Detect which cell encompasses the target text, then output its (X, Y) center coordinate. 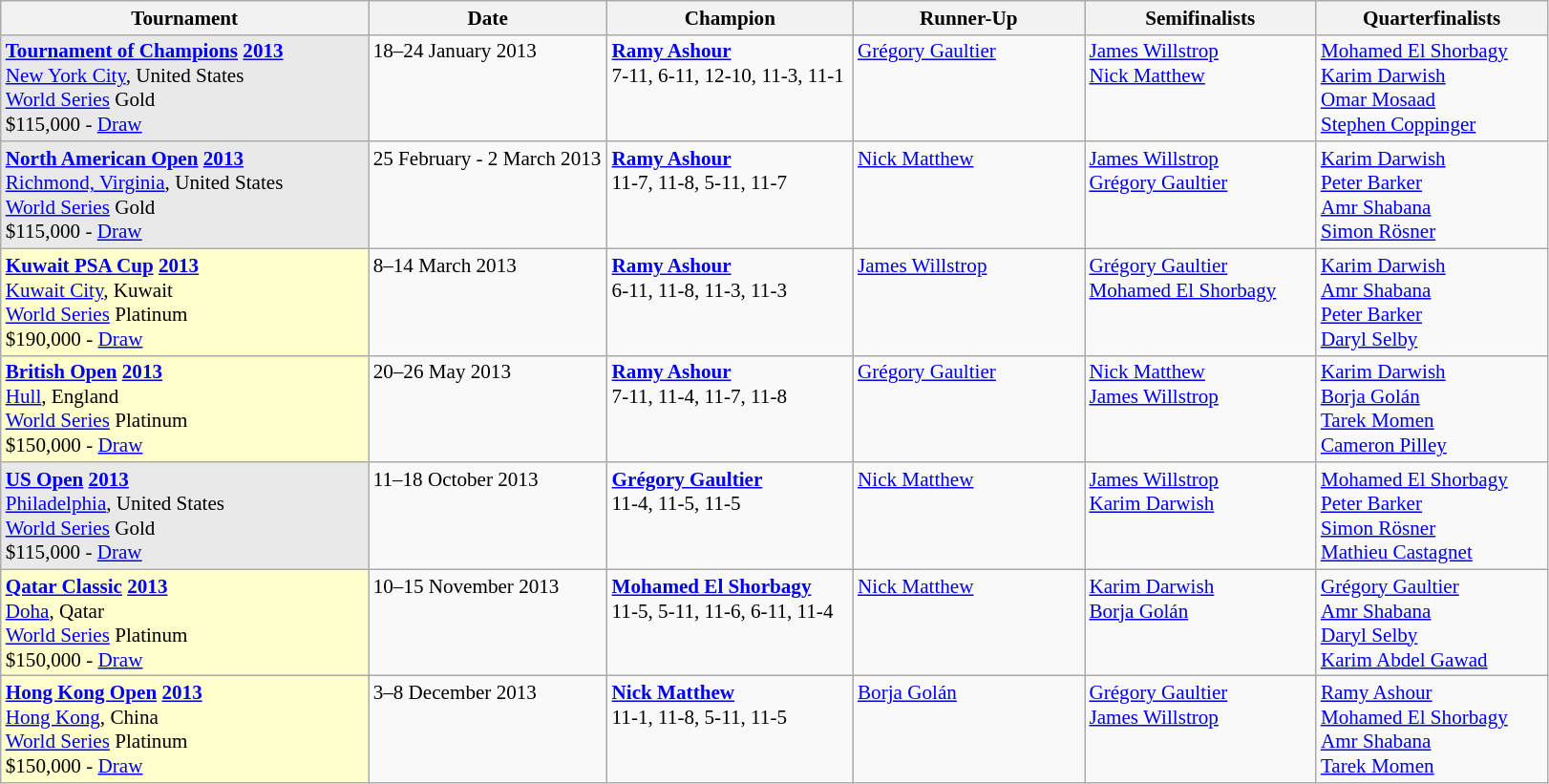
Ramy Ashour11-7, 11-8, 5-11, 11-7 (730, 195)
Kuwait PSA Cup 2013 Kuwait City, KuwaitWorld Series Platinum$190,000 - Draw (185, 302)
Borja Golán (968, 730)
James Willstrop Karim Darwish (1200, 516)
3–8 December 2013 (488, 730)
Tournament (185, 17)
Runner-Up (968, 17)
Qatar Classic 2013 Doha, QatarWorld Series Platinum$150,000 - Draw (185, 623)
Mohamed El Shorbagy Peter Barker Simon Rösner Mathieu Castagnet (1432, 516)
18–24 January 2013 (488, 88)
Tournament of Champions 2013 New York City, United StatesWorld Series Gold$115,000 - Draw (185, 88)
Ramy Ashour7-11, 11-4, 11-7, 11-8 (730, 409)
North American Open 2013 Richmond, Virginia, United StatesWorld Series Gold$115,000 - Draw (185, 195)
Grégory Gaultier Mohamed El Shorbagy (1200, 302)
Ramy Ashour7-11, 6-11, 12-10, 11-3, 11-1 (730, 88)
25 February - 2 March 2013 (488, 195)
Ramy Ashour Mohamed El Shorbagy Amr Shabana Tarek Momen (1432, 730)
Grégory Gaultier11-4, 11-5, 11-5 (730, 516)
James Willstrop Grégory Gaultier (1200, 195)
Grégory Gaultier Amr Shabana Daryl Selby Karim Abdel Gawad (1432, 623)
Mohamed El Shorbagy Karim Darwish Omar Mosaad Stephen Coppinger (1432, 88)
Karim Darwish Borja Golán Tarek Momen Cameron Pilley (1432, 409)
Semifinalists (1200, 17)
Grégory Gaultier James Willstrop (1200, 730)
Champion (730, 17)
Karim Darwish Amr Shabana Peter Barker Daryl Selby (1432, 302)
Nick Matthew James Willstrop (1200, 409)
8–14 March 2013 (488, 302)
Mohamed El Shorbagy11-5, 5-11, 11-6, 6-11, 11-4 (730, 623)
Karim Darwish Peter Barker Amr Shabana Simon Rösner (1432, 195)
Karim Darwish Borja Golán (1200, 623)
US Open 2013 Philadelphia, United StatesWorld Series Gold$115,000 - Draw (185, 516)
Date (488, 17)
Quarterfinalists (1432, 17)
11–18 October 2013 (488, 516)
British Open 2013 Hull, EnglandWorld Series Platinum$150,000 - Draw (185, 409)
20–26 May 2013 (488, 409)
Nick Matthew11-1, 11-8, 5-11, 11-5 (730, 730)
Ramy Ashour6-11, 11-8, 11-3, 11-3 (730, 302)
Hong Kong Open 2013 Hong Kong, ChinaWorld Series Platinum$150,000 - Draw (185, 730)
10–15 November 2013 (488, 623)
James Willstrop Nick Matthew (1200, 88)
James Willstrop (968, 302)
